Determine the [x, y] coordinate at the center of the cell enclosing the given text.  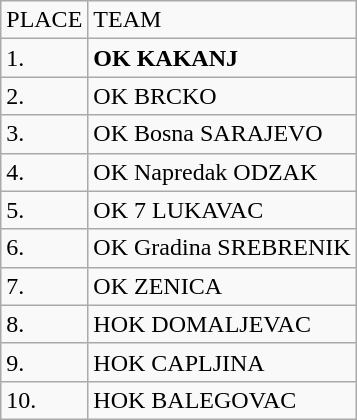
7. [44, 286]
4. [44, 172]
OK 7 LUKAVAC [222, 210]
OK ZENICA [222, 286]
8. [44, 324]
10. [44, 400]
5. [44, 210]
HOK DOMALJEVAC [222, 324]
OK Gradina SREBRENIK [222, 248]
TEAM [222, 20]
OK KAKANJ [222, 58]
HOK BALEGOVAC [222, 400]
1. [44, 58]
HOK CAPLJINA [222, 362]
OK BRCKO [222, 96]
3. [44, 134]
9. [44, 362]
PLACE [44, 20]
2. [44, 96]
OK Napredak ODZAK [222, 172]
6. [44, 248]
OK Bosna SARAJEVO [222, 134]
